Return (X, Y) of the center of cell containing provided text 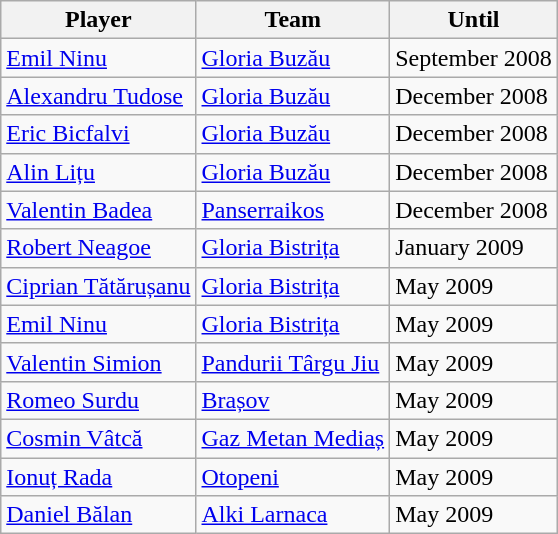
Pandurii Târgu Jiu (293, 362)
Daniel Bălan (98, 515)
Valentin Simion (98, 362)
Alki Larnaca (293, 515)
Otopeni (293, 477)
Valentin Badea (98, 210)
Player (98, 20)
January 2009 (474, 248)
Robert Neagoe (98, 248)
Panserraikos (293, 210)
September 2008 (474, 58)
Ciprian Tătărușanu (98, 286)
Alin Lițu (98, 172)
Team (293, 20)
Gaz Metan Mediaș (293, 438)
Brașov (293, 400)
Romeo Surdu (98, 400)
Until (474, 20)
Ionuț Rada (98, 477)
Alexandru Tudose (98, 96)
Cosmin Vâtcă (98, 438)
Eric Bicfalvi (98, 134)
